Identify which cell holds the provided text, then report its [x, y] central coordinate. 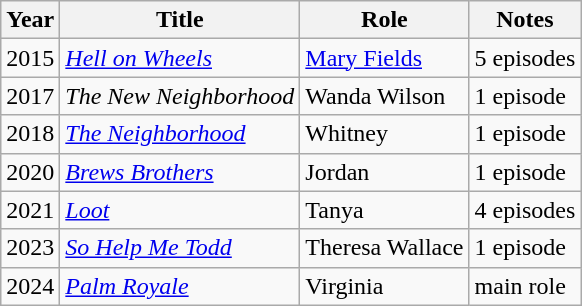
2021 [30, 210]
Whitney [384, 134]
The New Neighborhood [180, 96]
2017 [30, 96]
2024 [30, 286]
Theresa Wallace [384, 248]
The Neighborhood [180, 134]
2020 [30, 172]
Brews Brothers [180, 172]
Year [30, 20]
Palm Royale [180, 286]
2018 [30, 134]
Role [384, 20]
Hell on Wheels [180, 58]
Notes [525, 20]
Mary Fields [384, 58]
5 episodes [525, 58]
Virginia [384, 286]
So Help Me Todd [180, 248]
Wanda Wilson [384, 96]
2015 [30, 58]
Loot [180, 210]
4 episodes [525, 210]
main role [525, 286]
2023 [30, 248]
Jordan [384, 172]
Title [180, 20]
Tanya [384, 210]
